Return the [X, Y] coordinate for the center point of the cell that contains the specified text.  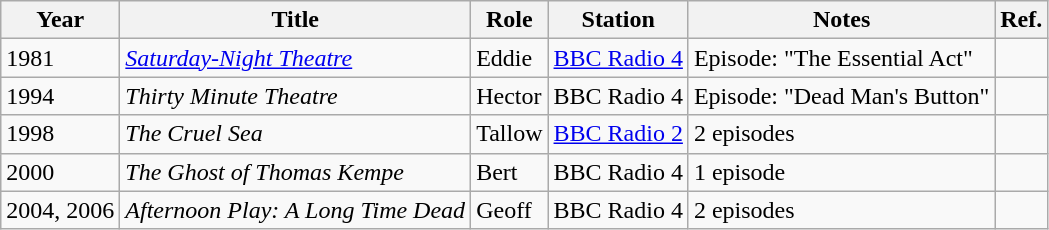
Tallow [510, 134]
1981 [60, 58]
The Cruel Sea [296, 134]
Eddie [510, 58]
Thirty Minute Theatre [296, 96]
Ref. [1022, 20]
BBC Radio 2 [618, 134]
Geoff [510, 210]
Role [510, 20]
Bert [510, 172]
Episode: "Dead Man's Button" [841, 96]
Saturday-Night Theatre [296, 58]
Hector [510, 96]
The Ghost of Thomas Kempe [296, 172]
Station [618, 20]
1 episode [841, 172]
1994 [60, 96]
Year [60, 20]
Episode: "The Essential Act" [841, 58]
Afternoon Play: A Long Time Dead [296, 210]
Title [296, 20]
2004, 2006 [60, 210]
1998 [60, 134]
Notes [841, 20]
2000 [60, 172]
